Scan for the cell matching the given text and deliver its (X, Y) coordinate at center. 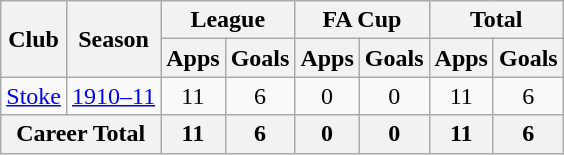
Season (113, 39)
1910–11 (113, 96)
FA Cup (362, 20)
Stoke (34, 96)
League (228, 20)
Club (34, 39)
Career Total (81, 134)
Total (496, 20)
